Extract the (x, y) coordinate from the center of the cell holding the provided text.  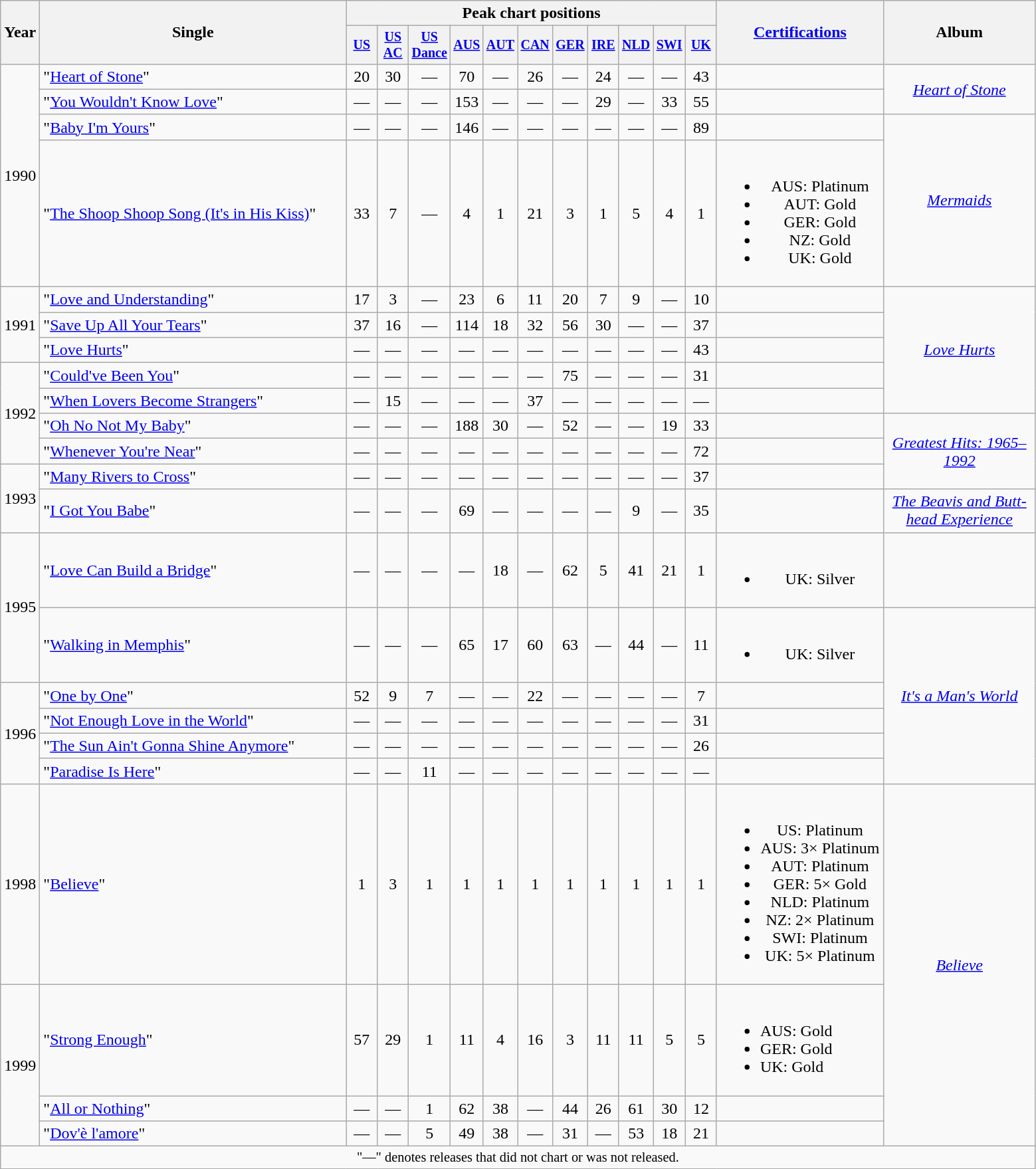
56 (570, 325)
1990 (20, 175)
AUS (466, 45)
"When Lovers Become Strangers" (193, 401)
SWI (669, 45)
"Baby I'm Yours" (193, 127)
49 (466, 1134)
1996 (20, 733)
Year (20, 33)
1998 (20, 884)
"Love Can Build a Bridge" (193, 570)
1993 (20, 498)
AUS: GoldGER: GoldUK: Gold (800, 1041)
188 (466, 426)
IRE (603, 45)
22 (536, 695)
"Dov'è l'amore" (193, 1134)
1992 (20, 413)
Believe (960, 965)
It's a Man's World (960, 695)
"Believe" (193, 884)
65 (466, 645)
32 (536, 325)
23 (466, 300)
53 (636, 1134)
"The Sun Ain't Gonna Shine Anymore" (193, 746)
"All or Nothing" (193, 1109)
"You Wouldn't Know Love" (193, 102)
"Could've Been You" (193, 375)
1991 (20, 325)
US Dance (429, 45)
"I Got You Babe" (193, 510)
55 (700, 102)
"Heart of Stone" (193, 76)
41 (636, 570)
"Not Enough Love in the World" (193, 720)
"Walking in Memphis" (193, 645)
60 (536, 645)
"Paradise Is Here" (193, 771)
US AC (393, 45)
114 (466, 325)
1999 (20, 1066)
70 (466, 76)
"Oh No Not My Baby" (193, 426)
19 (669, 426)
35 (700, 510)
1995 (20, 607)
15 (393, 401)
US: PlatinumAUS: 3× PlatinumAUT: PlatinumGER: 5× GoldNLD: PlatinumNZ: 2× PlatinumSWI: PlatinumUK: 5× Platinum (800, 884)
Single (193, 33)
24 (603, 76)
UK (700, 45)
"Love and Understanding" (193, 300)
"Love Hurts" (193, 350)
"Whenever You're Near" (193, 451)
The Beavis and Butt-head Experience (960, 510)
Peak chart positions (532, 13)
61 (636, 1109)
Certifications (800, 33)
"One by One" (193, 695)
75 (570, 375)
"Save Up All Your Tears" (193, 325)
Album (960, 33)
6 (500, 300)
89 (700, 127)
AUT (500, 45)
"Strong Enough" (193, 1041)
US (362, 45)
12 (700, 1109)
CAN (536, 45)
Mermaids (960, 201)
10 (700, 300)
GER (570, 45)
146 (466, 127)
153 (466, 102)
"—" denotes releases that did not chart or was not released. (518, 1158)
AUS: PlatinumAUT: GoldGER: GoldNZ: GoldUK: Gold (800, 213)
69 (466, 510)
"Many Rivers to Cross" (193, 477)
57 (362, 1041)
Greatest Hits: 1965–1992 (960, 451)
Love Hurts (960, 350)
"The Shoop Shoop Song (It's in His Kiss)" (193, 213)
72 (700, 451)
NLD (636, 45)
Heart of Stone (960, 89)
63 (570, 645)
